Provide the (X, Y) coordinate of the cell's center where the given text is located.  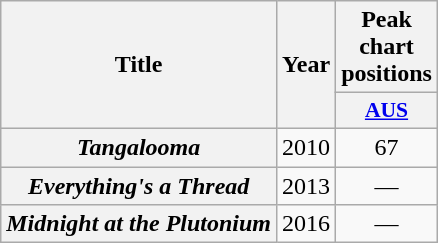
Tangalooma (139, 147)
Year (306, 65)
Title (139, 65)
AUS (387, 111)
2013 (306, 185)
2010 (306, 147)
Midnight at the Plutonium (139, 224)
2016 (306, 224)
67 (387, 147)
Everything's a Thread (139, 185)
Peak chart positions (387, 47)
